Capture the cell that displays the provided text and extract its [X, Y] central coordinate. 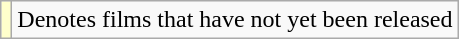
Denotes films that have not yet been released [235, 20]
